Scan for the cell matching the given text and deliver its [x, y] coordinate at center. 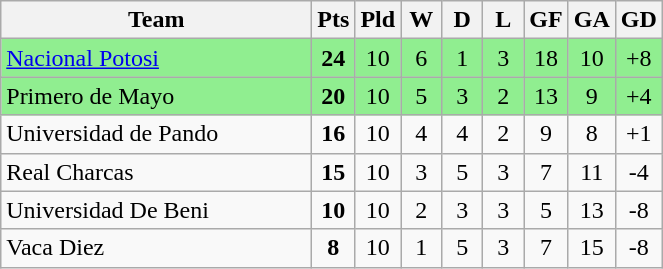
Team [156, 20]
GD [638, 20]
18 [546, 58]
+1 [638, 134]
Pld [378, 20]
Universidad de Pando [156, 134]
D [462, 20]
+4 [638, 96]
+8 [638, 58]
6 [422, 58]
20 [334, 96]
Pts [334, 20]
Primero de Mayo [156, 96]
Nacional Potosi [156, 58]
L [504, 20]
GF [546, 20]
Universidad De Beni [156, 210]
-4 [638, 172]
GA [592, 20]
W [422, 20]
11 [592, 172]
Real Charcas [156, 172]
16 [334, 134]
Vaca Diez [156, 248]
24 [334, 58]
